Provide the (X, Y) coordinate of the cell's center where the given text is located.  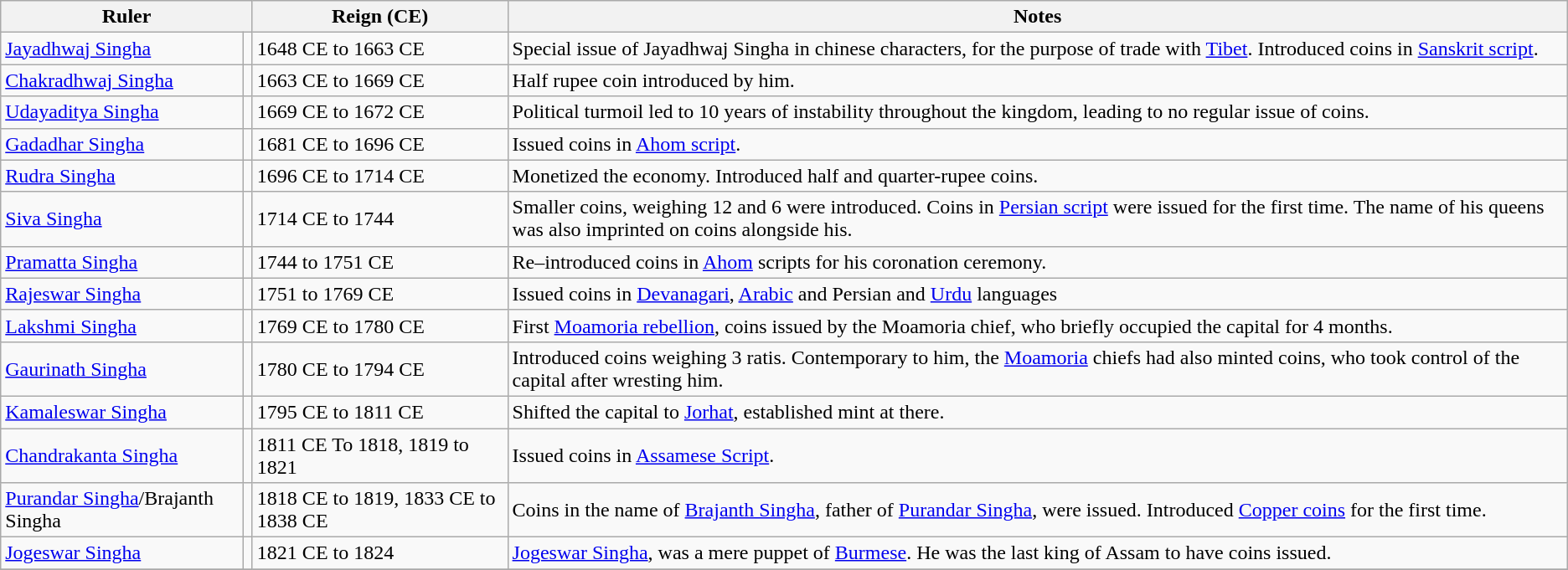
1780 CE to 1794 CE (380, 368)
Udayaditya Singha (122, 112)
1669 CE to 1672 CE (380, 112)
Jayadhwaj Singha (122, 49)
Jogeswar Singha (122, 553)
Coins in the name of Brajanth Singha, father of Purandar Singha, were issued. Introduced Copper coins for the first time. (1037, 511)
Pramatta Singha (122, 262)
1744 to 1751 CE (380, 262)
Kamaleswar Singha (122, 412)
1648 CE to 1663 CE (380, 49)
Issued coins in Ahom script. (1037, 144)
Gadadhar Singha (122, 144)
Notes (1037, 17)
Half rupee coin introduced by him. (1037, 80)
Lakshmi Singha (122, 326)
Re–introduced coins in Ahom scripts for his coronation ceremony. (1037, 262)
1821 CE to 1824 (380, 553)
Reign (CE) (380, 17)
Political turmoil led to 10 years of instability throughout the kingdom, leading to no regular issue of coins. (1037, 112)
1663 CE to 1669 CE (380, 80)
Rudra Singha (122, 176)
Siva Singha (122, 219)
1795 CE to 1811 CE (380, 412)
Issued coins in Devanagari, Arabic and Persian and Urdu languages (1037, 294)
Purandar Singha/Brajanth Singha (122, 511)
First Moamoria rebellion, coins issued by the Moamoria chief, who briefly occupied the capital for 4 months. (1037, 326)
Jogeswar Singha, was a mere puppet of Burmese. He was the last king of Assam to have coins issued. (1037, 553)
Issued coins in Assamese Script. (1037, 455)
Rajeswar Singha (122, 294)
1811 CE To 1818, 1819 to 1821 (380, 455)
1696 CE to 1714 CE (380, 176)
Gaurinath Singha (122, 368)
1769 CE to 1780 CE (380, 326)
Special issue of Jayadhwaj Singha in chinese characters, for the purpose of trade with Tibet. Introduced coins in Sanskrit script. (1037, 49)
1714 CE to 1744 (380, 219)
Monetized the economy. Introduced half and quarter-rupee coins. (1037, 176)
Ruler (127, 17)
Chandrakanta Singha (122, 455)
Chakradhwaj Singha (122, 80)
1681 CE to 1696 CE (380, 144)
Shifted the capital to Jorhat, established mint at there. (1037, 412)
1818 CE to 1819, 1833 CE to 1838 CE (380, 511)
1751 to 1769 CE (380, 294)
